For the text-containing cell, return its midpoint in (x, y) coordinate format. 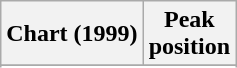
Chart (1999) (72, 34)
Peakposition (189, 34)
